Return [x, y] of the center of cell containing provided text 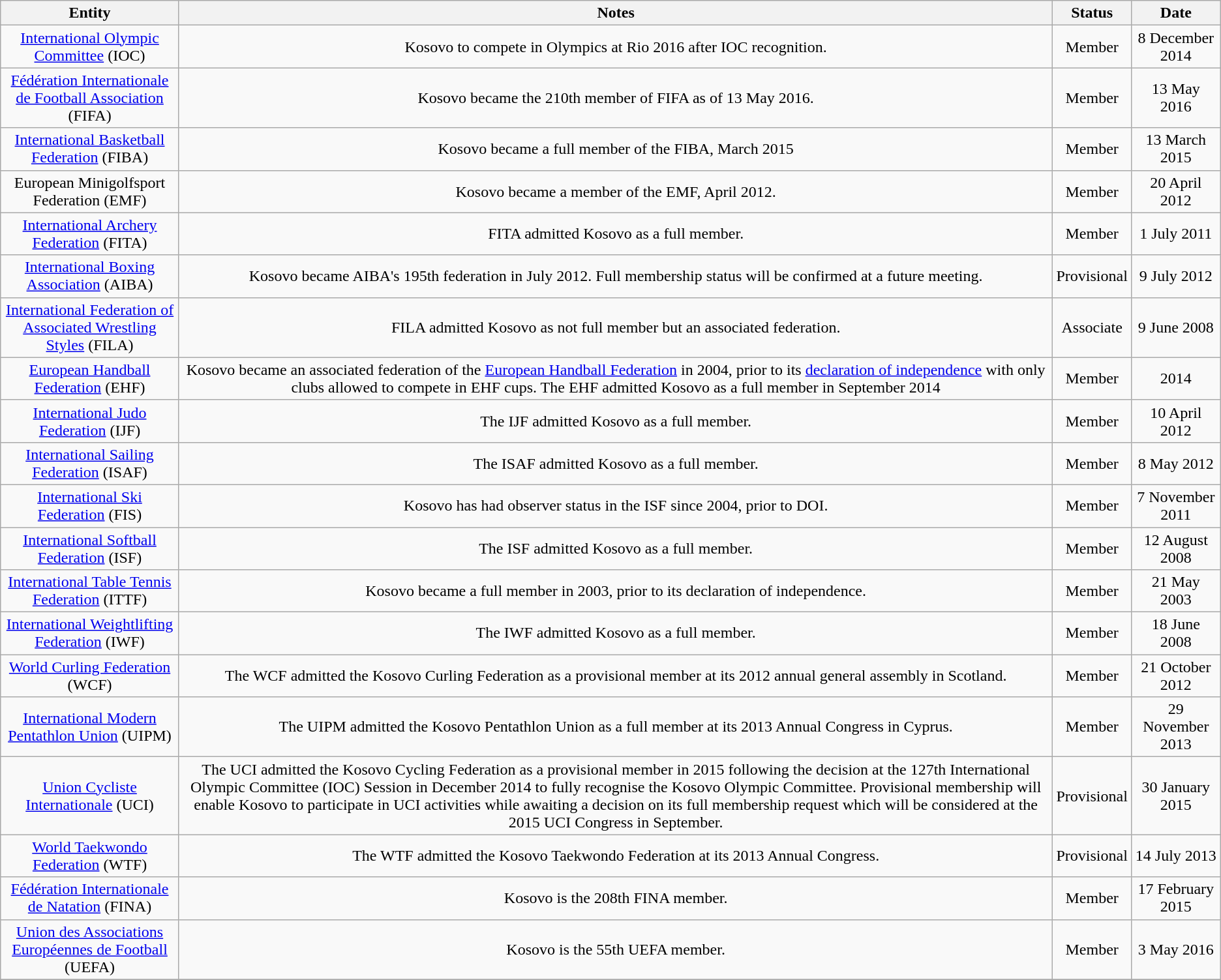
International Olympic Committee (IOC) [90, 47]
8 December 2014 [1175, 47]
18 June 2008 [1175, 634]
9 July 2012 [1175, 276]
The WCF admitted the Kosovo Curling Federation as a provisional member at its 2012 annual general assembly in Scotland. [616, 676]
Union des Associations Européennes de Football (UEFA) [90, 949]
Kosovo is the 208th FINA member. [616, 898]
Kosovo became a full member of the FIBA, March 2015 [616, 149]
The IJF admitted Kosovo as a full member. [616, 421]
21 May 2003 [1175, 591]
Notes [616, 13]
International Boxing Association (AIBA) [90, 276]
Kosovo became AIBA's 195th federation in July 2012. Full membership status will be confirmed at a future meeting. [616, 276]
FILA admitted Kosovo as not full member but an associated federation. [616, 327]
The ISAF admitted Kosovo as a full member. [616, 463]
Fédération Internationale de Football Association (FIFA) [90, 98]
Kosovo became the 210th member of FIFA as of 13 May 2016. [616, 98]
International Basketball Federation (FIBA) [90, 149]
21 October 2012 [1175, 676]
International Archery Federation (FITA) [90, 233]
Date [1175, 13]
8 May 2012 [1175, 463]
30 January 2015 [1175, 795]
1 July 2011 [1175, 233]
20 April 2012 [1175, 192]
Kosovo is the 55th UEFA member. [616, 949]
Status [1092, 13]
Union Cycliste Internationale (UCI) [90, 795]
International Table Tennis Federation (ITTF) [90, 591]
Kosovo became a full member in 2003, prior to its declaration of independence. [616, 591]
The UIPM admitted the Kosovo Pentathlon Union as a full member at its 2013 Annual Congress in Cyprus. [616, 727]
International Modern Pentathlon Union (UIPM) [90, 727]
International Weightlifting Federation (IWF) [90, 634]
Entity [90, 13]
International Sailing Federation (ISAF) [90, 463]
2014 [1175, 378]
FITA admitted Kosovo as a full member. [616, 233]
International Federation of Associated Wrestling Styles (FILA) [90, 327]
European Handball Federation (EHF) [90, 378]
World Curling Federation (WCF) [90, 676]
17 February 2015 [1175, 898]
Kosovo became a member of the EMF, April 2012. [616, 192]
The IWF admitted Kosovo as a full member. [616, 634]
International Ski Federation (FIS) [90, 506]
World Taekwondo Federation (WTF) [90, 855]
13 May 2016 [1175, 98]
The WTF admitted the Kosovo Taekwondo Federation at its 2013 Annual Congress. [616, 855]
International Judo Federation (IJF) [90, 421]
Kosovo has had observer status in the ISF since 2004, prior to DOI. [616, 506]
Associate [1092, 327]
12 August 2008 [1175, 548]
14 July 2013 [1175, 855]
9 June 2008 [1175, 327]
Fédération Internationale de Natation (FINA) [90, 898]
Kosovo to compete in Olympics at Rio 2016 after IOC recognition. [616, 47]
7 November 2011 [1175, 506]
International Softball Federation (ISF) [90, 548]
29 November 2013 [1175, 727]
3 May 2016 [1175, 949]
13 March 2015 [1175, 149]
10 April 2012 [1175, 421]
The ISF admitted Kosovo as a full member. [616, 548]
European Minigolfsport Federation (EMF) [90, 192]
